Capture the cell that displays the provided text and extract its [x, y] central coordinate. 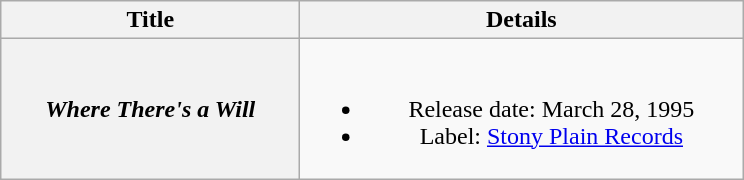
Title [150, 20]
Details [522, 20]
Where There's a Will [150, 109]
Release date: March 28, 1995Label: Stony Plain Records [522, 109]
